Return the (x, y) coordinate for the center point of the cell that contains the specified text.  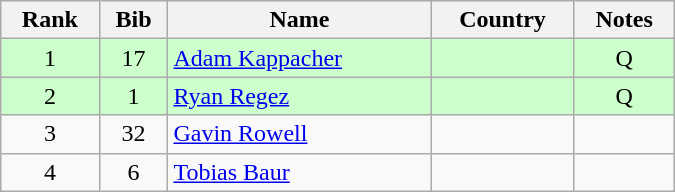
4 (50, 172)
Tobias Baur (300, 172)
Notes (624, 20)
Country (502, 20)
Name (300, 20)
32 (134, 134)
Rank (50, 20)
Gavin Rowell (300, 134)
2 (50, 96)
3 (50, 134)
Bib (134, 20)
Adam Kappacher (300, 58)
17 (134, 58)
Ryan Regez (300, 96)
6 (134, 172)
